Return the (x, y) coordinate for the center point of the cell that contains the specified text.  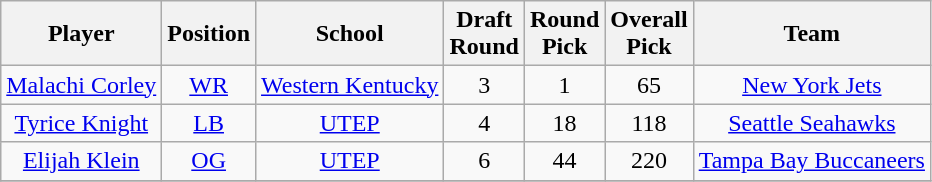
OG (209, 161)
Tampa Bay Buccaneers (812, 161)
LB (209, 123)
118 (649, 123)
Position (209, 34)
1 (564, 85)
School (350, 34)
New York Jets (812, 85)
220 (649, 161)
44 (564, 161)
Seattle Seahawks (812, 123)
Team (812, 34)
65 (649, 85)
3 (484, 85)
RoundPick (564, 34)
WR (209, 85)
Player (82, 34)
Tyrice Knight (82, 123)
OverallPick (649, 34)
6 (484, 161)
Western Kentucky (350, 85)
18 (564, 123)
DraftRound (484, 34)
Elijah Klein (82, 161)
Malachi Corley (82, 85)
4 (484, 123)
